Determine the [X, Y] coordinate at the center of the cell enclosing the given text.  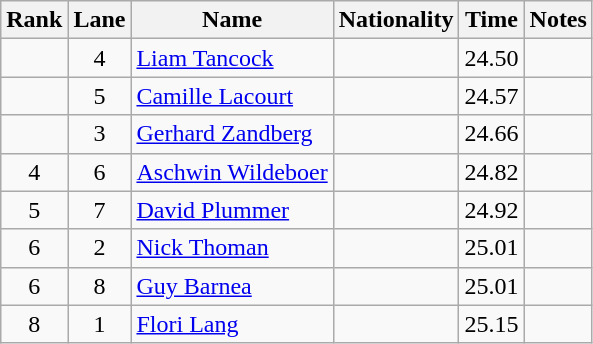
Camille Lacourt [232, 96]
Gerhard Zandberg [232, 134]
David Plummer [232, 210]
Nationality [396, 20]
Liam Tancock [232, 58]
Name [232, 20]
3 [100, 134]
Flori Lang [232, 324]
25.15 [492, 324]
Rank [34, 20]
24.92 [492, 210]
Time [492, 20]
24.57 [492, 96]
Nick Thoman [232, 248]
Aschwin Wildeboer [232, 172]
1 [100, 324]
24.66 [492, 134]
2 [100, 248]
Lane [100, 20]
24.50 [492, 58]
7 [100, 210]
Notes [558, 20]
Guy Barnea [232, 286]
24.82 [492, 172]
